From the cell containing the given text, extract its center point as [X, Y] coordinate. 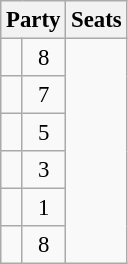
Party [34, 20]
7 [44, 95]
1 [44, 208]
3 [44, 170]
Seats [96, 20]
5 [44, 133]
